Provide the (X, Y) coordinate of the cell's center where the given text is located.  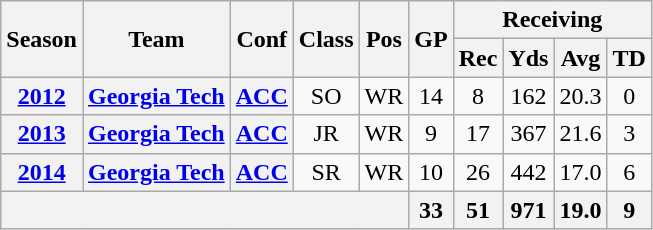
Avg (580, 58)
14 (431, 96)
Receiving (552, 20)
971 (528, 210)
GP (431, 39)
2012 (42, 96)
20.3 (580, 96)
2014 (42, 172)
367 (528, 134)
6 (629, 172)
26 (478, 172)
SO (326, 96)
10 (431, 172)
SR (326, 172)
Team (156, 39)
Conf (262, 39)
0 (629, 96)
17.0 (580, 172)
TD (629, 58)
Yds (528, 58)
Season (42, 39)
19.0 (580, 210)
8 (478, 96)
Class (326, 39)
Rec (478, 58)
162 (528, 96)
Pos (384, 39)
33 (431, 210)
21.6 (580, 134)
442 (528, 172)
51 (478, 210)
3 (629, 134)
JR (326, 134)
2013 (42, 134)
17 (478, 134)
